From the cell containing the given text, extract its center point as (X, Y) coordinate. 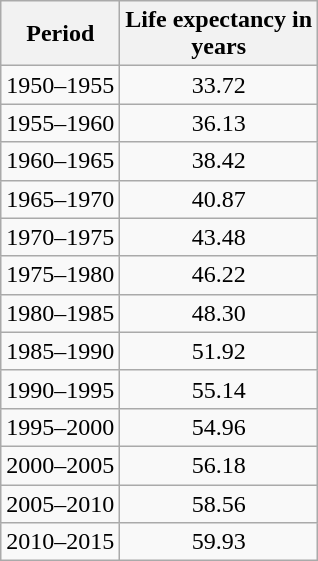
54.96 (219, 427)
36.13 (219, 123)
1980–1985 (60, 313)
1955–1960 (60, 123)
1990–1995 (60, 389)
48.30 (219, 313)
55.14 (219, 389)
38.42 (219, 161)
1950–1955 (60, 85)
1965–1970 (60, 199)
Period (60, 34)
40.87 (219, 199)
1975–1980 (60, 275)
1985–1990 (60, 351)
1995–2000 (60, 427)
1960–1965 (60, 161)
1970–1975 (60, 237)
56.18 (219, 465)
33.72 (219, 85)
59.93 (219, 542)
Life expectancy in years (219, 34)
46.22 (219, 275)
2000–2005 (60, 465)
43.48 (219, 237)
2005–2010 (60, 503)
51.92 (219, 351)
2010–2015 (60, 542)
58.56 (219, 503)
